Return the [X, Y] coordinate for the center point of the cell that contains the specified text.  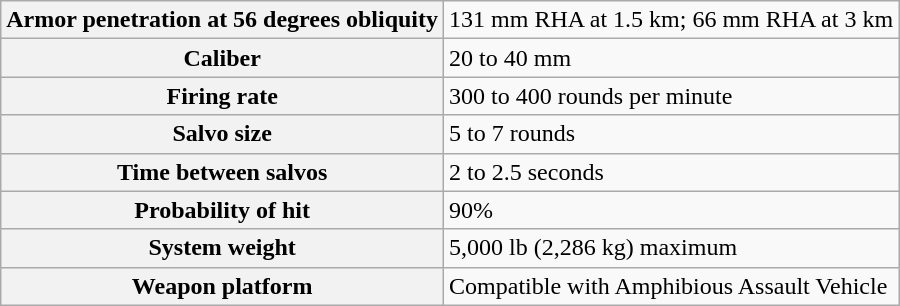
Firing rate [222, 96]
90% [672, 210]
Weapon platform [222, 286]
System weight [222, 248]
131 mm RHA at 1.5 km; 66 mm RHA at 3 km [672, 20]
5,000 lb (2,286 kg) maximum [672, 248]
5 to 7 rounds [672, 134]
Compatible with Amphibious Assault Vehicle [672, 286]
Probability of hit [222, 210]
20 to 40 mm [672, 58]
2 to 2.5 seconds [672, 172]
Salvo size [222, 134]
Caliber [222, 58]
300 to 400 rounds per minute [672, 96]
Time between salvos [222, 172]
Armor penetration at 56 degrees obliquity [222, 20]
